Provide the [X, Y] coordinate of the cell's center where the given text is located.  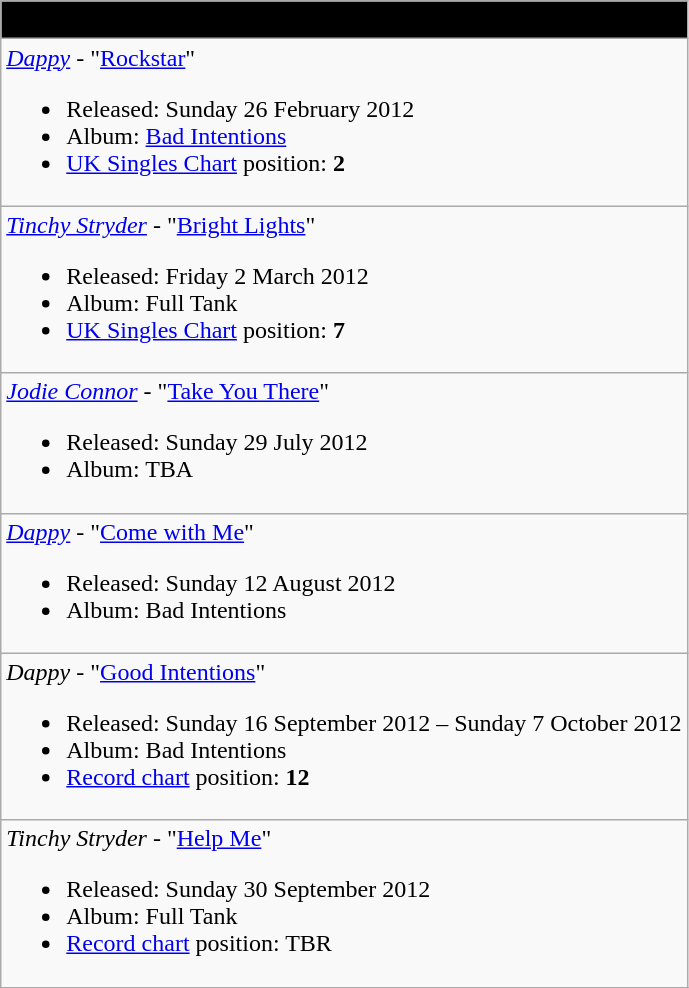
Dappy - "Come with Me"Released: Sunday 12 August 2012Album: Bad Intentions [344, 583]
Tinchy Stryder - "Help Me"Released: Sunday 30 September 2012Album: Full TankRecord chart position: TBR [344, 904]
Tinchy Stryder - "Bright Lights"Released: Friday 2 March 2012Album: Full TankUK Singles Chart position: 7 [344, 290]
Information [344, 20]
Dappy - "Good Intentions"Released: Sunday 16 September 2012 – Sunday 7 October 2012Album: Bad IntentionsRecord chart position: 12 [344, 736]
Jodie Connor - "Take You There"Released: Sunday 29 July 2012Album: TBA [344, 443]
Dappy - "Rockstar"Released: Sunday 26 February 2012Album: Bad IntentionsUK Singles Chart position: 2 [344, 122]
